For the text-containing cell, return its midpoint in (X, Y) coordinate format. 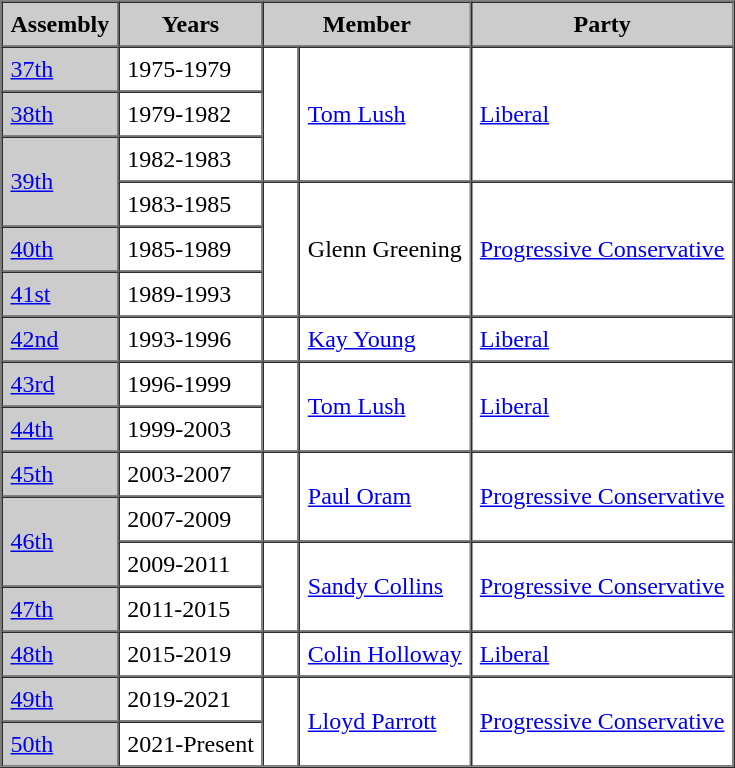
Assembly (60, 24)
Colin Holloway (385, 654)
40th (60, 248)
44th (60, 428)
41st (60, 294)
1993-1996 (190, 338)
50th (60, 744)
2003-2007 (190, 474)
1982-1983 (190, 158)
2007-2009 (190, 518)
1983-1985 (190, 204)
37th (60, 68)
1996-1999 (190, 384)
1999-2003 (190, 428)
46th (60, 541)
49th (60, 698)
Member (367, 24)
Kay Young (385, 338)
45th (60, 474)
Party (602, 24)
1975-1979 (190, 68)
42nd (60, 338)
2011-2015 (190, 608)
2015-2019 (190, 654)
38th (60, 114)
2021-Present (190, 744)
1985-1989 (190, 248)
1989-1993 (190, 294)
2009-2011 (190, 564)
Lloyd Parrott (385, 721)
48th (60, 654)
39th (60, 181)
43rd (60, 384)
2019-2021 (190, 698)
Glenn Greening (385, 250)
1979-1982 (190, 114)
Years (190, 24)
Paul Oram (385, 497)
47th (60, 608)
Sandy Collins (385, 587)
